From the cell containing the given text, extract its center point as (x, y) coordinate. 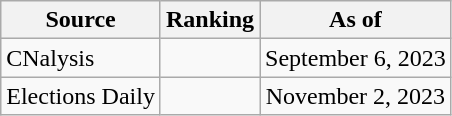
As of (356, 20)
CNalysis (81, 58)
November 2, 2023 (356, 96)
Ranking (210, 20)
September 6, 2023 (356, 58)
Elections Daily (81, 96)
Source (81, 20)
